Identify which cell holds the provided text, then report its (X, Y) central coordinate. 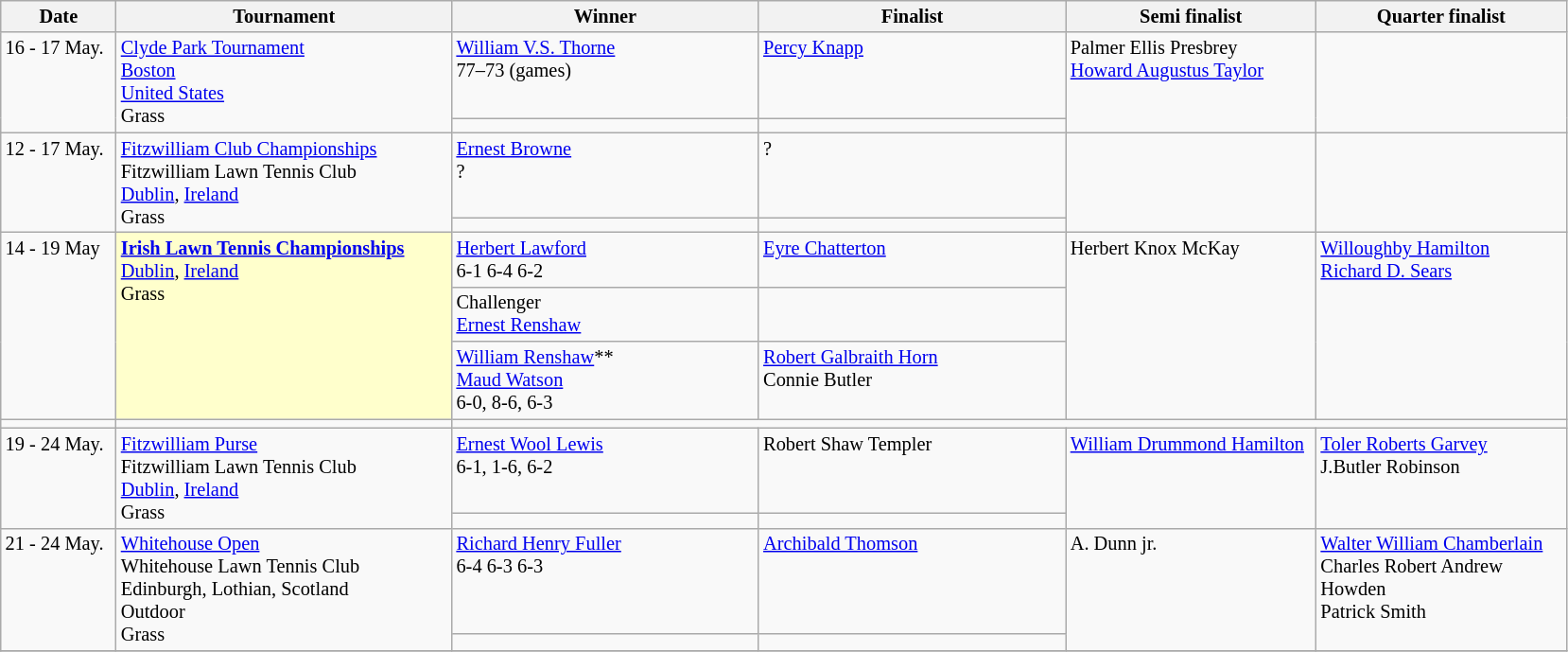
Percy Knapp (912, 75)
Palmer Ellis Presbrey Howard Augustus Taylor (1192, 82)
Ernest Wool Lewis 6-1, 1-6, 6-2 (605, 470)
Toler Roberts Garvey J.Butler Robinson (1441, 478)
Quarter finalist (1441, 16)
Richard Henry Fuller 6-4 6-3 6-3 (605, 581)
William Drummond Hamilton (1192, 478)
19 - 24 May. (59, 478)
Semi finalist (1192, 16)
Ernest Browne ? (605, 175)
Winner (605, 16)
William V.S. Thorne77–73 (games) (605, 75)
Challenger Ernest Renshaw (605, 314)
Robert Shaw Templer (912, 470)
Fitzwilliam PurseFitzwilliam Lawn Tennis ClubDublin, IrelandGrass (284, 478)
Eyre Chatterton (912, 259)
Tournament (284, 16)
A. Dunn jr. (1192, 590)
? (912, 175)
14 - 19 May (59, 326)
Herbert Lawford 6-1 6-4 6-2 (605, 259)
Walter William Chamberlain Charles Robert Andrew Howden Patrick Smith (1441, 590)
Herbert Knox McKay (1192, 326)
Willoughby Hamilton Richard D. Sears (1441, 326)
Fitzwilliam Club ChampionshipsFitzwilliam Lawn Tennis ClubDublin, IrelandGrass (284, 183)
Irish Lawn Tennis ChampionshipsDublin, IrelandGrass (284, 326)
Date (59, 16)
William Renshaw** Maud Watson6-0, 8-6, 6-3 (605, 380)
Archibald Thomson (912, 581)
Clyde Park TournamentBoston United StatesGrass (284, 82)
Finalist (912, 16)
Robert Galbraith Horn Connie Butler (912, 380)
21 - 24 May. (59, 590)
16 - 17 May. (59, 82)
12 - 17 May. (59, 183)
Whitehouse OpenWhitehouse Lawn Tennis ClubEdinburgh, Lothian, ScotlandOutdoorGrass (284, 590)
